Scan for the cell matching the given text and deliver its [X, Y] coordinate at center. 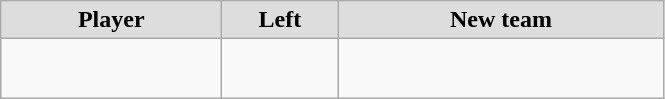
New team [501, 20]
Player [112, 20]
Left [280, 20]
